From the cell containing the given text, extract its center point as (X, Y) coordinate. 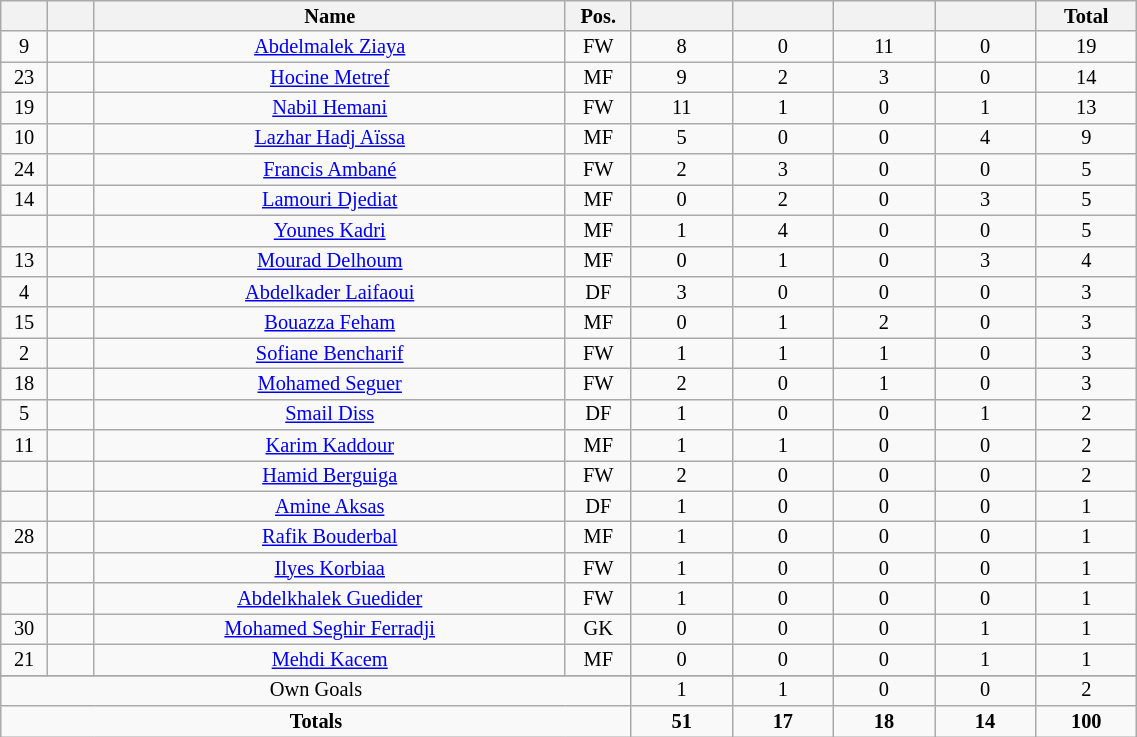
21 (24, 660)
Lazhar Hadj Aïssa (330, 138)
Abdelkader Laifaoui (330, 292)
Smail Diss (330, 414)
24 (24, 170)
15 (24, 322)
Abdelmalek Ziaya (330, 46)
51 (682, 720)
Hamid Berguiga (330, 476)
8 (682, 46)
GK (598, 628)
28 (24, 538)
Mourad Delhoum (330, 262)
Rafik Bouderbal (330, 538)
Ilyes Korbiaa (330, 568)
Name (330, 16)
Younes Kadri (330, 230)
Hocine Metref (330, 78)
10 (24, 138)
Nabil Hemani (330, 108)
Francis Ambané (330, 170)
Karim Kaddour (330, 446)
Pos. (598, 16)
Amine Aksas (330, 506)
Own Goals (316, 690)
Bouazza Feham (330, 322)
30 (24, 628)
Mehdi Kacem (330, 660)
Lamouri Djediat (330, 200)
Totals (316, 720)
Total (1086, 16)
17 (782, 720)
100 (1086, 720)
23 (24, 78)
Abdelkhalek Guedider (330, 598)
Mohamed Seguer (330, 384)
Mohamed Seghir Ferradji (330, 628)
Sofiane Bencharif (330, 354)
